Provide the (x, y) coordinate of the cell's center where the given text is located.  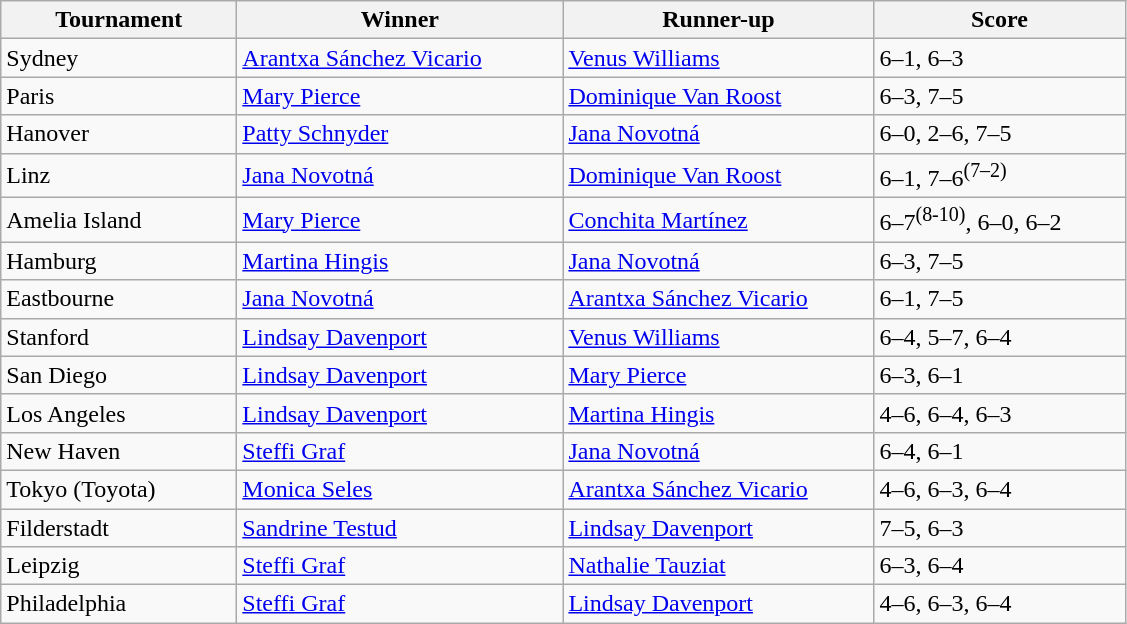
6–1, 7–6(7–2) (1000, 176)
Tokyo (Toyota) (119, 489)
6–3, 6–4 (1000, 566)
4–6, 6–4, 6–3 (1000, 413)
New Haven (119, 451)
Patty Schnyder (400, 134)
Hamburg (119, 261)
Paris (119, 96)
6–7(8-10), 6–0, 6–2 (1000, 220)
7–5, 6–3 (1000, 528)
Score (1000, 20)
Leipzig (119, 566)
Stanford (119, 337)
Tournament (119, 20)
6–1, 6–3 (1000, 58)
6–4, 5–7, 6–4 (1000, 337)
Linz (119, 176)
Runner-up (718, 20)
Monica Seles (400, 489)
Filderstadt (119, 528)
Amelia Island (119, 220)
Eastbourne (119, 299)
6–4, 6–1 (1000, 451)
Sandrine Testud (400, 528)
Sydney (119, 58)
San Diego (119, 375)
Los Angeles (119, 413)
Nathalie Tauziat (718, 566)
6–1, 7–5 (1000, 299)
Conchita Martínez (718, 220)
6–3, 6–1 (1000, 375)
6–0, 2–6, 7–5 (1000, 134)
Philadelphia (119, 604)
Winner (400, 20)
Hanover (119, 134)
